Determine the [x, y] coordinate at the center of the cell enclosing the given text.  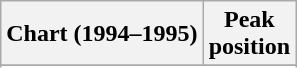
Chart (1994–1995) [102, 34]
Peakposition [249, 34]
